Return (x, y) of the center of cell containing provided text 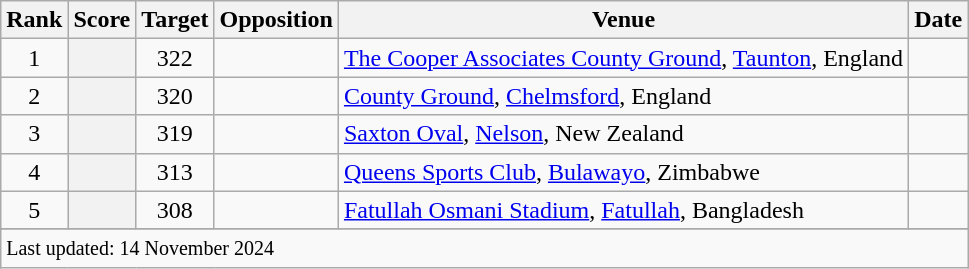
308 (175, 210)
319 (175, 134)
322 (175, 58)
Rank (34, 20)
County Ground, Chelmsford, England (623, 96)
2 (34, 96)
1 (34, 58)
The Cooper Associates County Ground, Taunton, England (623, 58)
Queens Sports Club, Bulawayo, Zimbabwe (623, 172)
Fatullah Osmani Stadium, Fatullah, Bangladesh (623, 210)
Date (938, 20)
Last updated: 14 November 2024 (484, 248)
313 (175, 172)
4 (34, 172)
5 (34, 210)
Target (175, 20)
Saxton Oval, Nelson, New Zealand (623, 134)
Venue (623, 20)
Score (102, 20)
3 (34, 134)
Opposition (276, 20)
320 (175, 96)
